Output the (x, y) coordinate of the center of the cell containing the given text.  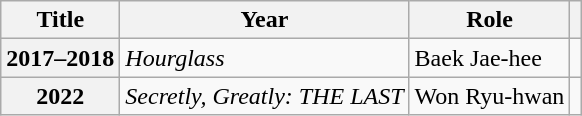
Won Ryu-hwan (490, 96)
Secretly, Greatly: THE LAST (264, 96)
Hourglass (264, 58)
Title (60, 20)
2022 (60, 96)
Baek Jae-hee (490, 58)
Year (264, 20)
Role (490, 20)
2017–2018 (60, 58)
